Output the (x, y) coordinate of the center of the cell containing the given text.  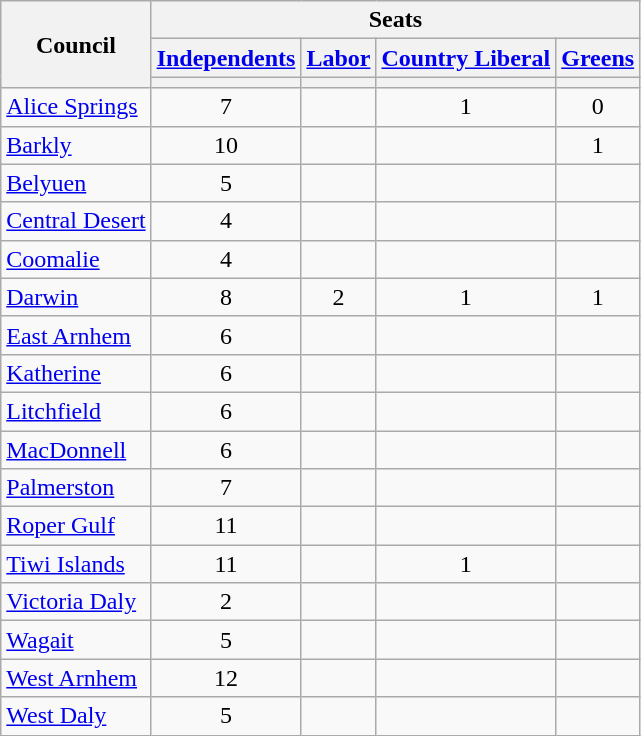
Country Liberal (466, 58)
0 (598, 107)
Independents (226, 58)
Roper Gulf (76, 526)
Wagait (76, 640)
MacDonnell (76, 449)
East Arnhem (76, 335)
Katherine (76, 373)
Labor (338, 58)
8 (226, 297)
West Daly (76, 716)
Tiwi Islands (76, 564)
Litchfield (76, 411)
10 (226, 145)
Victoria Daly (76, 602)
Coomalie (76, 259)
Palmerston (76, 488)
Belyuen (76, 183)
Barkly (76, 145)
West Arnhem (76, 678)
Alice Springs (76, 107)
Council (76, 44)
Central Desert (76, 221)
12 (226, 678)
Greens (598, 58)
Seats (396, 20)
Darwin (76, 297)
